Return the [X, Y] coordinate for the center point of the cell that contains the specified text.  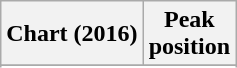
Chart (2016) [72, 34]
Peakposition [189, 34]
